From the cell containing the given text, extract its center point as [X, Y] coordinate. 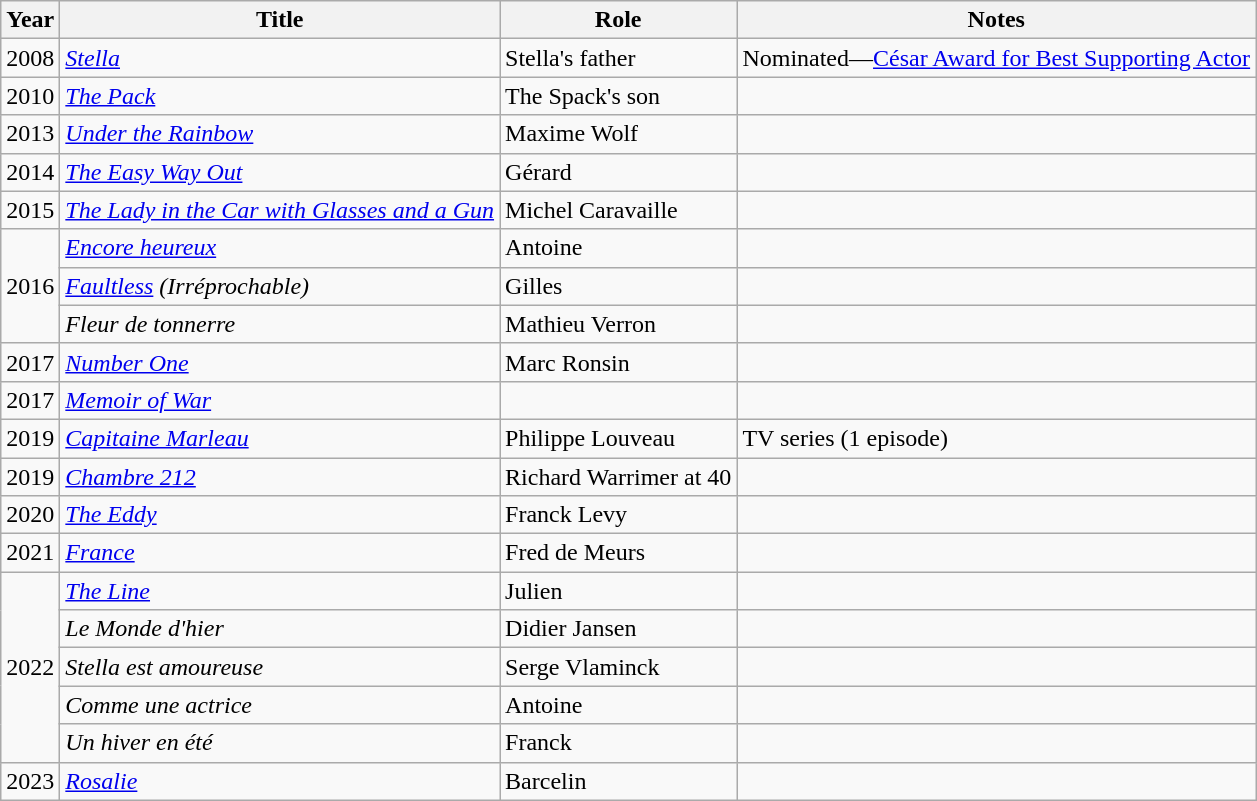
The Easy Way Out [280, 172]
The Line [280, 591]
Memoir of War [280, 400]
Fred de Meurs [618, 553]
Faultless (Irréprochable) [280, 286]
Rosalie [280, 781]
2016 [30, 286]
The Lady in the Car with Glasses and a Gun [280, 210]
Un hiver en été [280, 743]
2008 [30, 58]
Under the Rainbow [280, 134]
Maxime Wolf [618, 134]
Stella [280, 58]
Le Monde d'hier [280, 629]
Title [280, 20]
The Spack's son [618, 96]
Franck Levy [618, 515]
2013 [30, 134]
Comme une actrice [280, 705]
2021 [30, 553]
2022 [30, 667]
Mathieu Verron [618, 324]
Year [30, 20]
Notes [996, 20]
The Pack [280, 96]
Serge Vlaminck [618, 667]
Role [618, 20]
Franck [618, 743]
Gilles [618, 286]
Nominated—César Award for Best Supporting Actor [996, 58]
Richard Warrimer at 40 [618, 477]
Stella est amoureuse [280, 667]
2023 [30, 781]
Encore heureux [280, 248]
Stella's father [618, 58]
2014 [30, 172]
Number One [280, 362]
Gérard [618, 172]
2015 [30, 210]
The Eddy [280, 515]
Capitaine Marleau [280, 438]
Michel Caravaille [618, 210]
Fleur de tonnerre [280, 324]
TV series (1 episode) [996, 438]
Julien [618, 591]
Chambre 212 [280, 477]
2020 [30, 515]
Philippe Louveau [618, 438]
France [280, 553]
Barcelin [618, 781]
Didier Jansen [618, 629]
Marc Ronsin [618, 362]
2010 [30, 96]
